Identify which cell holds the provided text, then report its [x, y] central coordinate. 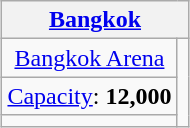
Capacity: 12,000 [90, 96]
Bangkok Arena [90, 58]
Bangkok [95, 20]
